Output the (x, y) coordinate of the center of the cell containing the given text.  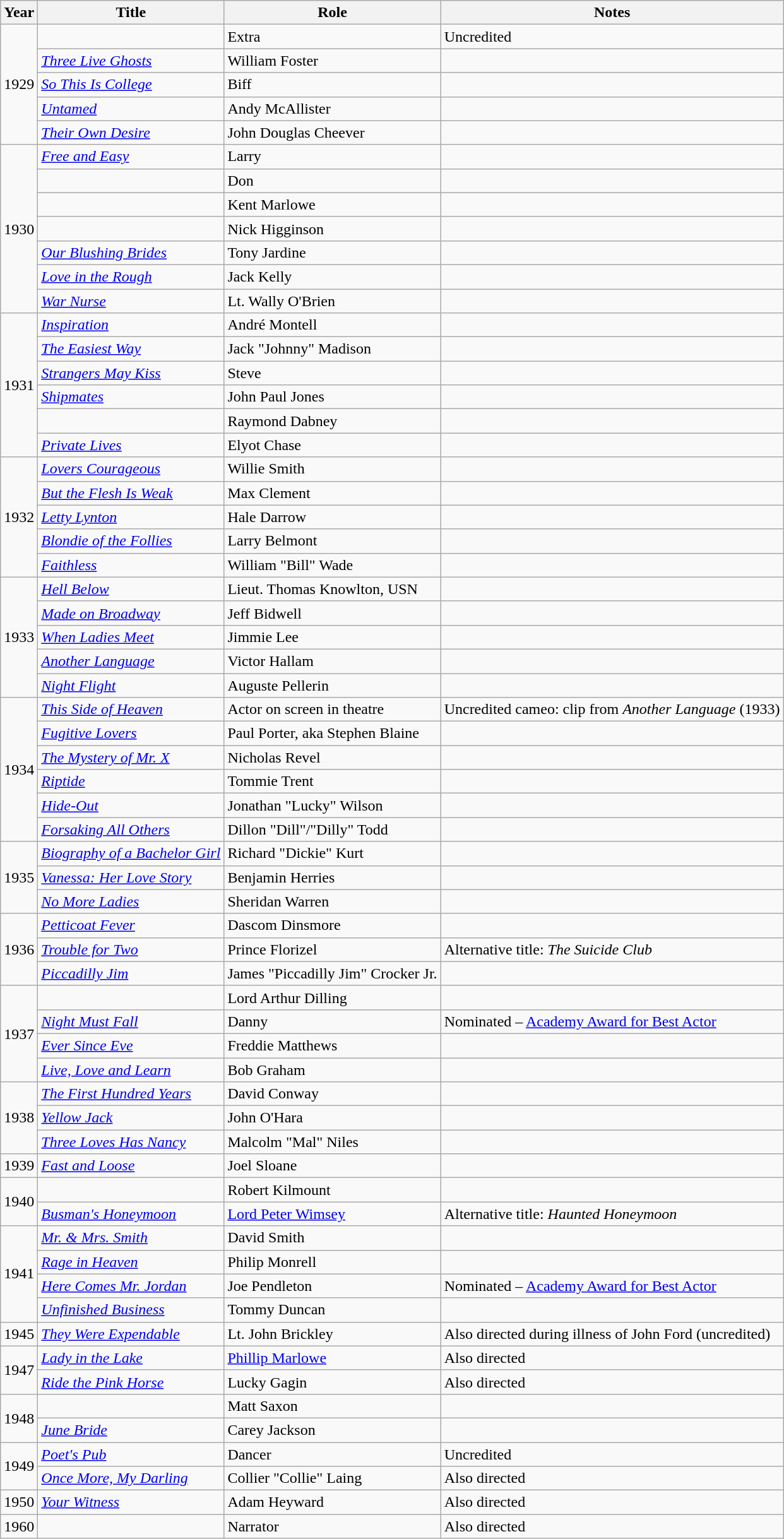
Three Loves Has Nancy (131, 1142)
David Conway (332, 1094)
The First Hundred Years (131, 1094)
Trouble for Two (131, 949)
Fast and Loose (131, 1166)
Extra (332, 37)
André Montell (332, 325)
Max Clement (332, 493)
1931 (19, 385)
Danny (332, 1021)
Letty Lynton (131, 517)
When Ladies Meet (131, 637)
Larry Belmont (332, 541)
Role (332, 13)
Hell Below (131, 589)
Free and Easy (131, 157)
Vanessa: Her Love Story (131, 877)
John Douglas Cheever (332, 133)
Raymond Dabney (332, 421)
Unfinished Business (131, 1310)
Title (131, 13)
William Foster (332, 61)
Mr. & Mrs. Smith (131, 1238)
Shipmates (131, 397)
Nicholas Revel (332, 758)
1939 (19, 1166)
Auguste Pellerin (332, 685)
Year (19, 13)
Fugitive Lovers (131, 734)
Private Lives (131, 445)
Jeff Bidwell (332, 613)
Tommy Duncan (332, 1310)
1949 (19, 1466)
Dascom Dinsmore (332, 925)
1950 (19, 1502)
Elyot Chase (332, 445)
June Bride (131, 1430)
Sheridan Warren (332, 901)
Benjamin Herries (332, 877)
Matt Saxon (332, 1406)
Forsaking All Others (131, 829)
Adam Heyward (332, 1502)
So This Is College (131, 85)
1947 (19, 1370)
Steve (332, 373)
Alternative title: The Suicide Club (612, 949)
Made on Broadway (131, 613)
1934 (19, 770)
Our Blushing Brides (131, 253)
1937 (19, 1033)
Petticoat Fever (131, 925)
1936 (19, 949)
Night Flight (131, 685)
Hale Darrow (332, 517)
Night Must Fall (131, 1021)
Hide-Out (131, 805)
Prince Florizel (332, 949)
Jimmie Lee (332, 637)
Robert Kilmount (332, 1190)
Joe Pendleton (332, 1286)
Nick Higginson (332, 229)
Actor on screen in theatre (332, 710)
Biography of a Bachelor Girl (131, 853)
Alternative title: Haunted Honeymoon (612, 1214)
Malcolm "Mal" Niles (332, 1142)
John O'Hara (332, 1118)
Lt. John Brickley (332, 1334)
Bob Graham (332, 1070)
Don (332, 181)
1930 (19, 229)
Notes (612, 13)
Lord Peter Wimsey (332, 1214)
Richard "Dickie" Kurt (332, 853)
Kent Marlowe (332, 205)
Victor Hallam (332, 661)
Larry (332, 157)
Love in the Rough (131, 276)
Faithless (131, 565)
John Paul Jones (332, 397)
Piccadilly Jim (131, 973)
1938 (19, 1118)
Also directed during illness of John Ford (uncredited) (612, 1334)
Dancer (332, 1454)
1960 (19, 1526)
James "Piccadilly Jim" Crocker Jr. (332, 973)
1945 (19, 1334)
Lovers Courageous (131, 469)
They Were Expendable (131, 1334)
This Side of Heaven (131, 710)
Here Comes Mr. Jordan (131, 1286)
Inspiration (131, 325)
Biff (332, 85)
Tommie Trent (332, 781)
No More Ladies (131, 901)
1933 (19, 637)
Once More, My Darling (131, 1478)
1935 (19, 877)
Busman's Honeymoon (131, 1214)
Your Witness (131, 1502)
Another Language (131, 661)
Jonathan "Lucky" Wilson (332, 805)
Collier "Collie" Laing (332, 1478)
Andy McAllister (332, 109)
Rage in Heaven (131, 1262)
1940 (19, 1202)
Phillip Marlowe (332, 1358)
Uncredited cameo: clip from Another Language (1933) (612, 710)
1941 (19, 1274)
War Nurse (131, 301)
Jack "Johnny" Madison (332, 349)
Poet's Pub (131, 1454)
Riptide (131, 781)
Tony Jardine (332, 253)
Philip Monrell (332, 1262)
David Smith (332, 1238)
The Mystery of Mr. X (131, 758)
Lord Arthur Dilling (332, 997)
William "Bill" Wade (332, 565)
1948 (19, 1418)
1929 (19, 85)
Their Own Desire (131, 133)
Joel Sloane (332, 1166)
Strangers May Kiss (131, 373)
Lucky Gagin (332, 1382)
Willie Smith (332, 469)
Live, Love and Learn (131, 1070)
Paul Porter, aka Stephen Blaine (332, 734)
Jack Kelly (332, 276)
Blondie of the Follies (131, 541)
Lady in the Lake (131, 1358)
But the Flesh Is Weak (131, 493)
Dillon "Dill"/"Dilly" Todd (332, 829)
Lieut. Thomas Knowlton, USN (332, 589)
Untamed (131, 109)
Yellow Jack (131, 1118)
Freddie Matthews (332, 1045)
Lt. Wally O'Brien (332, 301)
1932 (19, 517)
The Easiest Way (131, 349)
Ride the Pink Horse (131, 1382)
Narrator (332, 1526)
Carey Jackson (332, 1430)
Three Live Ghosts (131, 61)
Ever Since Eve (131, 1045)
